Detect which cell encompasses the target text, then output its (X, Y) center coordinate. 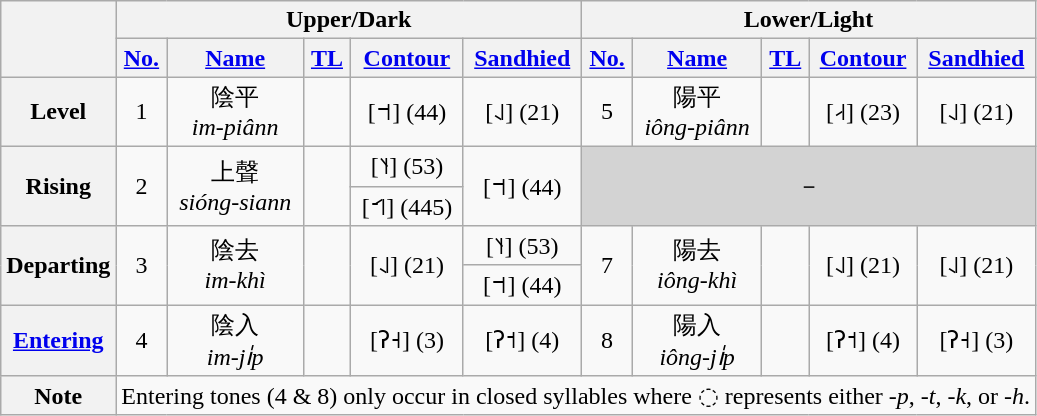
陽平iông-piânn (698, 112)
陰平im-piânn (235, 112)
1 (142, 112)
－ (808, 186)
3 (142, 266)
Entering tones (4 & 8) only occur in closed syllables where ◌ represents either -p, -t, -k, or -h. (576, 396)
8 (606, 340)
陰入im-ji̍p (235, 340)
Upper/Dark (349, 20)
陽去iông-khì (698, 266)
Departing (58, 266)
[˦˦˥] (445) (407, 206)
Lower/Light (808, 20)
Rising (58, 186)
[˨˧] (23) (863, 112)
上聲sióng-siann (235, 186)
陽入iông-ji̍p (698, 340)
Entering (58, 340)
5 (606, 112)
2 (142, 186)
4 (142, 340)
Note (58, 396)
7 (606, 266)
陰去im-khì (235, 266)
Level (58, 112)
